From the cell containing the given text, extract its center point as (X, Y) coordinate. 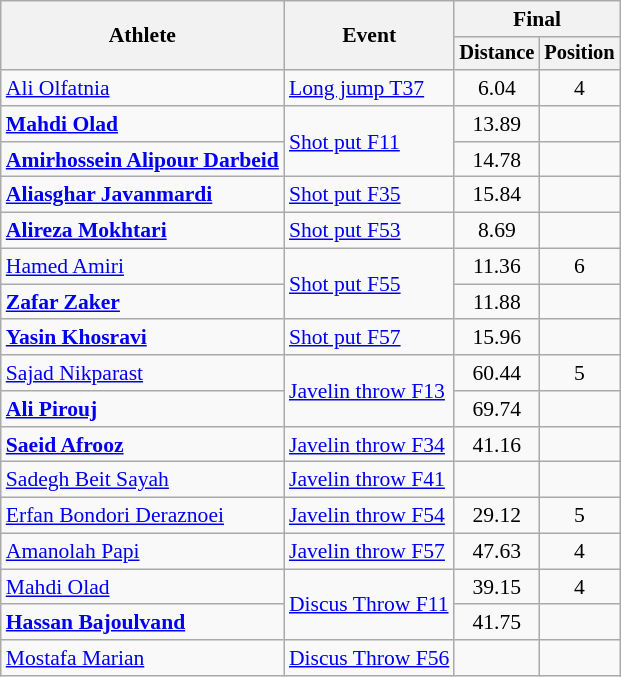
Javelin throw F57 (369, 552)
Javelin throw F34 (369, 445)
Amanolah Papi (142, 552)
Javelin throw F54 (369, 516)
Long jump T37 (369, 88)
Event (369, 36)
6 (579, 267)
41.75 (496, 623)
Position (579, 54)
13.89 (496, 124)
47.63 (496, 552)
6.04 (496, 88)
11.88 (496, 302)
Discus Throw F11 (369, 604)
39.15 (496, 587)
Shot put F11 (369, 142)
Amirhossein Alipour Darbeid (142, 160)
15.96 (496, 338)
69.74 (496, 409)
60.44 (496, 373)
Mostafa Marian (142, 658)
Shot put F35 (369, 195)
15.84 (496, 195)
Saeid Afrooz (142, 445)
Aliasghar Javanmardi (142, 195)
Ali Pirouj (142, 409)
Hassan Bajoulvand (142, 623)
41.16 (496, 445)
29.12 (496, 516)
Shot put F53 (369, 231)
Alireza Mokhtari (142, 231)
Zafar Zaker (142, 302)
Final (536, 19)
Shot put F57 (369, 338)
Javelin throw F13 (369, 390)
8.69 (496, 231)
Discus Throw F56 (369, 658)
Ali Olfatnia (142, 88)
Erfan Bondori Deraznoei (142, 516)
Javelin throw F41 (369, 480)
Shot put F55 (369, 284)
Sajad Nikparast (142, 373)
Sadegh Beit Sayah (142, 480)
Hamed Amiri (142, 267)
11.36 (496, 267)
Distance (496, 54)
14.78 (496, 160)
Athlete (142, 36)
Yasin Khosravi (142, 338)
